Search for the cell housing the specified text and yield its [X, Y] center coordinate. 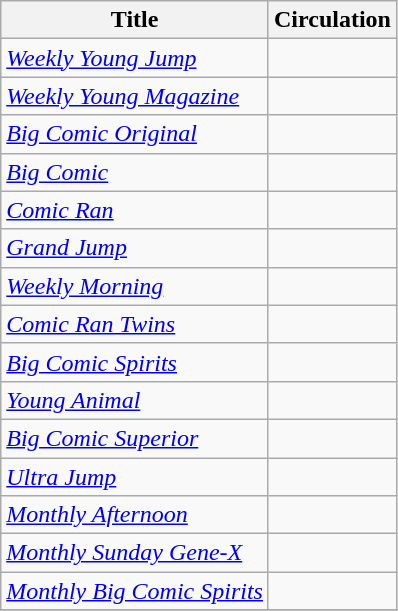
Big Comic [135, 172]
Weekly Young Magazine [135, 96]
Big Comic Spirits [135, 362]
Circulation [332, 20]
Weekly Morning [135, 286]
Monthly Sunday Gene-X [135, 553]
Young Animal [135, 400]
Monthly Big Comic Spirits [135, 591]
Monthly Afternoon [135, 515]
Title [135, 20]
Big Comic Original [135, 134]
Weekly Young Jump [135, 58]
Comic Ran Twins [135, 324]
Big Comic Superior [135, 438]
Ultra Jump [135, 477]
Grand Jump [135, 248]
Comic Ran [135, 210]
